Detect which cell encompasses the target text, then output its [X, Y] center coordinate. 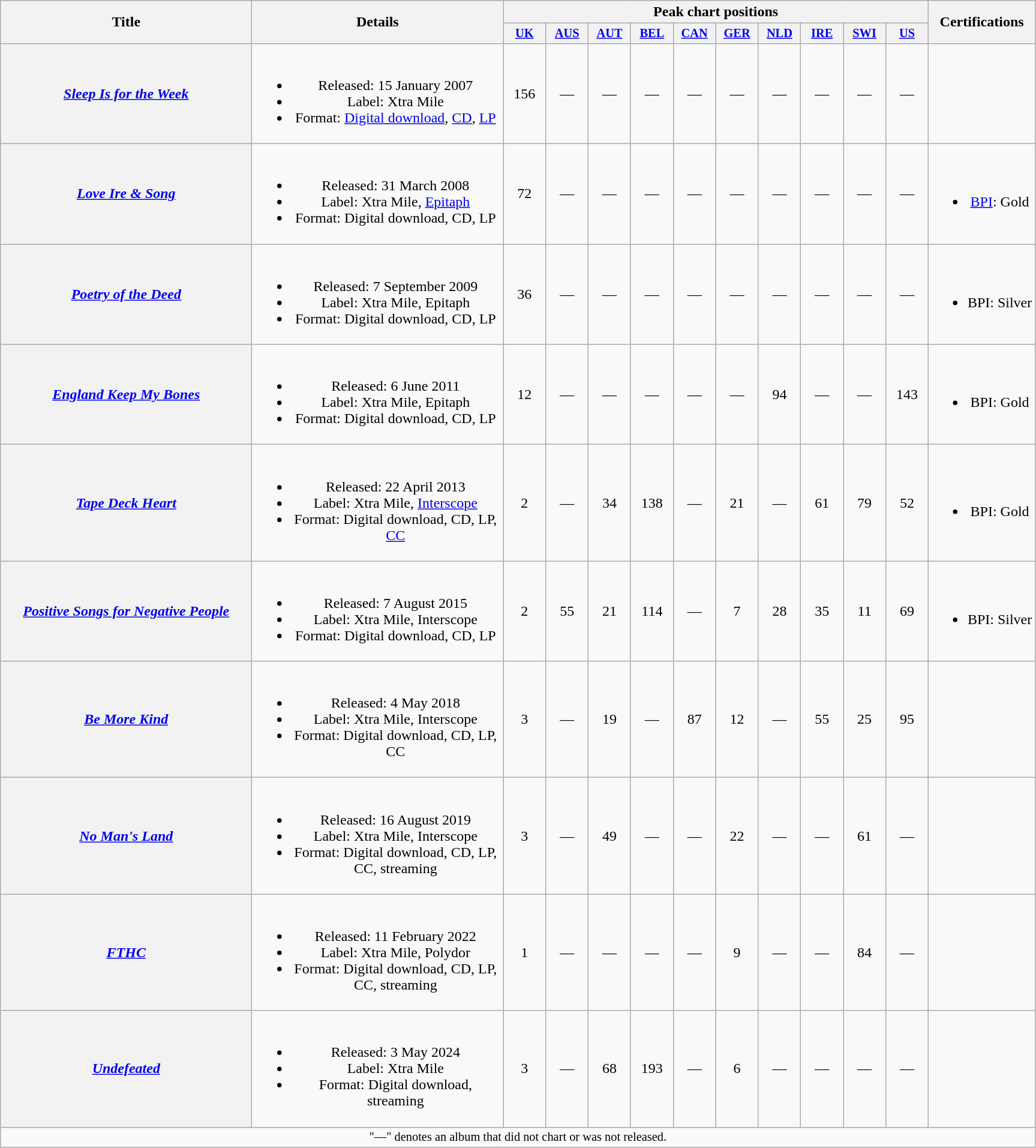
"—" denotes an album that did not chart or was not released. [518, 1137]
Peak chart positions [716, 12]
25 [865, 720]
Released: 6 June 2011Label: Xtra Mile, EpitaphFormat: Digital download, CD, LP [378, 395]
Love Ire & Song [126, 194]
7 [737, 611]
Positive Songs for Negative People [126, 611]
Released: 11 February 2022Label: Xtra Mile, PolydorFormat: Digital download, CD, LP, CC, streaming [378, 952]
AUS [567, 34]
49 [609, 836]
FTHC [126, 952]
11 [865, 611]
68 [609, 1069]
28 [780, 611]
1 [524, 952]
No Man's Land [126, 836]
87 [695, 720]
UK [524, 34]
Poetry of the Deed [126, 294]
95 [907, 720]
US [907, 34]
IRE [822, 34]
52 [907, 503]
79 [865, 503]
SWI [865, 34]
35 [822, 611]
138 [651, 503]
NLD [780, 34]
Title [126, 22]
Released: 15 January 2007Label: Xtra MileFormat: Digital download, CD, LP [378, 94]
Undefeated [126, 1069]
69 [907, 611]
Released: 7 September 2009Label: Xtra Mile, EpitaphFormat: Digital download, CD, LP [378, 294]
Released: 7 August 2015Label: Xtra Mile, InterscopeFormat: Digital download, CD, LP [378, 611]
94 [780, 395]
Sleep Is for the Week [126, 94]
193 [651, 1069]
36 [524, 294]
Released: 22 April 2013Label: Xtra Mile, InterscopeFormat: Digital download, CD, LP, CC [378, 503]
Released: 3 May 2024Label: Xtra MileFormat: Digital download, streaming [378, 1069]
84 [865, 952]
Tape Deck Heart [126, 503]
Released: 16 August 2019Label: Xtra Mile, InterscopeFormat: Digital download, CD, LP, CC, streaming [378, 836]
BEL [651, 34]
AUT [609, 34]
9 [737, 952]
19 [609, 720]
72 [524, 194]
34 [609, 503]
Be More Kind [126, 720]
England Keep My Bones [126, 395]
GER [737, 34]
Released: 31 March 2008Label: Xtra Mile, EpitaphFormat: Digital download, CD, LP [378, 194]
143 [907, 395]
6 [737, 1069]
114 [651, 611]
156 [524, 94]
Details [378, 22]
22 [737, 836]
Certifications [981, 22]
CAN [695, 34]
Released: 4 May 2018Label: Xtra Mile, InterscopeFormat: Digital download, CD, LP, CC [378, 720]
